Determine the [X, Y] coordinate at the center of the cell enclosing the given text.  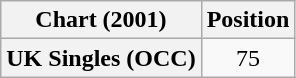
Chart (2001) [101, 20]
Position [248, 20]
75 [248, 58]
UK Singles (OCC) [101, 58]
